Determine the [x, y] coordinate at the center of the cell enclosing the given text.  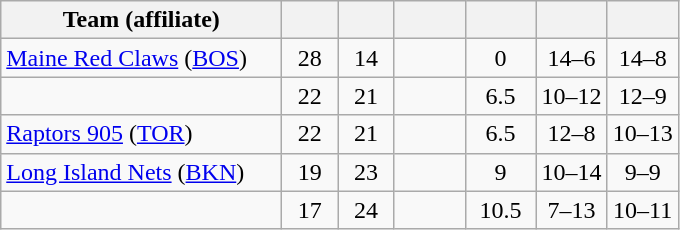
14–8 [642, 58]
Long Island Nets (BKN) [142, 172]
10–11 [642, 210]
10–12 [572, 96]
14–6 [572, 58]
12–8 [572, 134]
17 [310, 210]
9–9 [642, 172]
10–14 [572, 172]
Maine Red Claws (BOS) [142, 58]
7–13 [572, 210]
Team (affiliate) [142, 20]
14 [366, 58]
10–13 [642, 134]
24 [366, 210]
10.5 [500, 210]
Raptors 905 (TOR) [142, 134]
0 [500, 58]
19 [310, 172]
28 [310, 58]
9 [500, 172]
12–9 [642, 96]
23 [366, 172]
